Identify which cell holds the provided text, then report its [x, y] central coordinate. 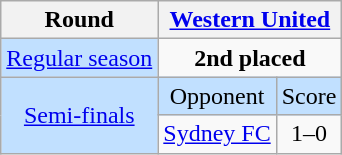
Sydney FC [217, 134]
Regular season [80, 58]
Western United [250, 20]
Opponent [217, 96]
Round [80, 20]
Score [309, 96]
2nd placed [250, 58]
1–0 [309, 134]
Semi-finals [80, 115]
